From the cell containing the given text, extract its center point as [X, Y] coordinate. 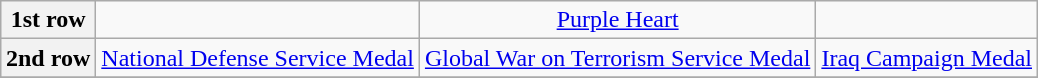
Purple Heart [617, 20]
1st row [48, 20]
Global War on Terrorism Service Medal [617, 58]
Iraq Campaign Medal [927, 58]
2nd row [48, 58]
National Defense Service Medal [258, 58]
